Pinpoint the cell where the given text exists, returning its [x, y] midpoint coordinate. 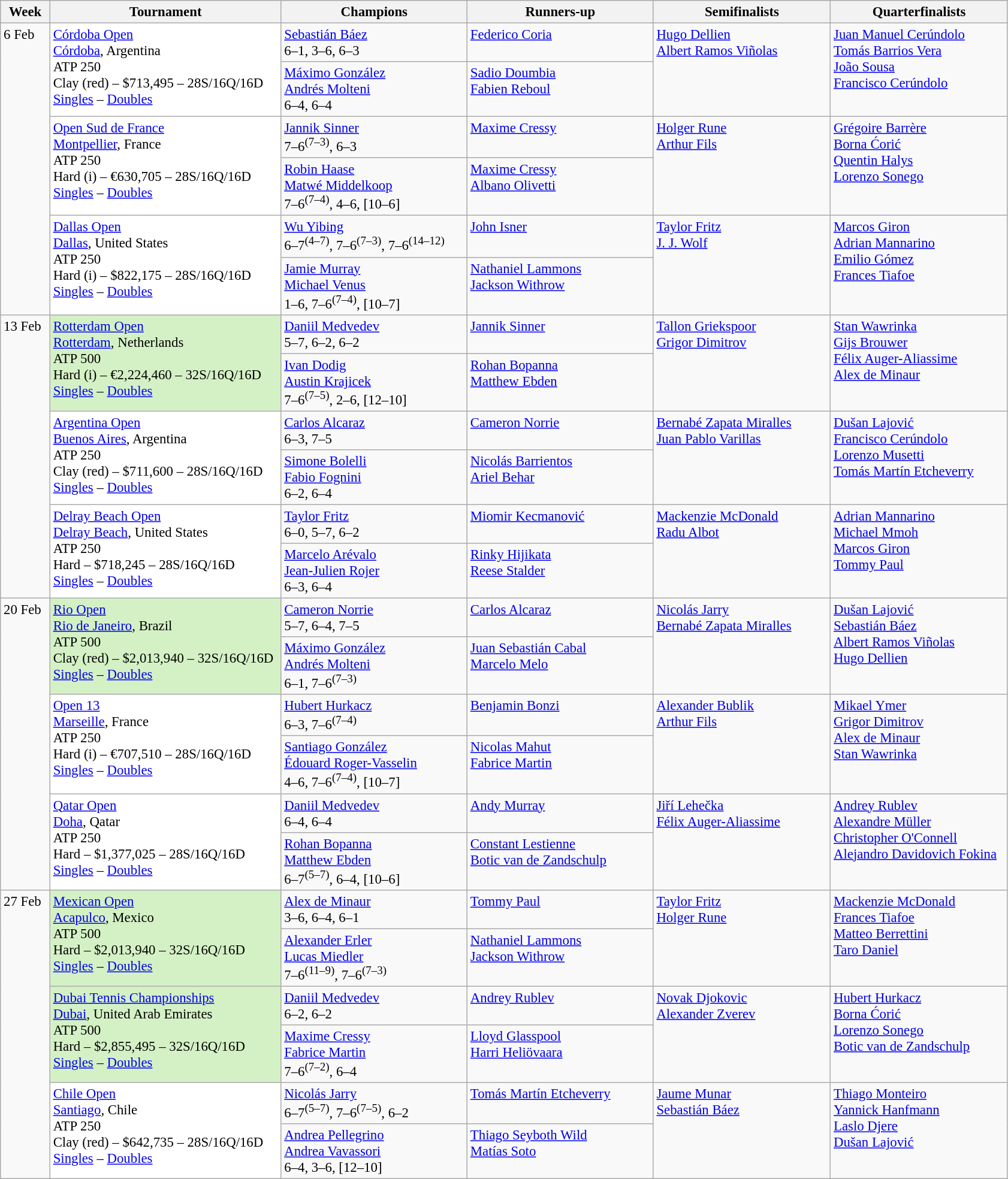
Novak Djokovic Alexander Zverev [742, 1034]
Daniil Medvedev6–4, 6–4 [374, 814]
Hubert Hurkacz Borna Ćorić Lorenzo Sonego Botic van de Zandschulp [919, 1034]
Nicolas Mahut Fabrice Martin [561, 765]
Tallon Griekspoor Grigor Dimitrov [742, 363]
Dušan Lajović Sebastián Báez Albert Ramos Viñolas Hugo Dellien [919, 647]
6 Feb [25, 169]
Dubai Tennis Championships Dubai, United Arab EmiratesATP 500 Hard – $2,855,495 – 32S/16Q/16D Singles – Doubles [165, 1034]
Andy Murray [561, 814]
Mackenzie McDonald Frances Tiafoe Matteo Berrettini Taro Daniel [919, 938]
Stan Wawrinka Gijs Brouwer Félix Auger-Aliassime Alex de Minaur [919, 363]
Qatar Open Doha, QatarATP 250 Hard – $1,377,025 – 28S/16Q/16D Singles – Doubles [165, 842]
Jiří Lehečka Félix Auger-Aliassime [742, 842]
Marcos Giron Adrian Mannarino Emilio Gómez Frances Tiafoe [919, 265]
Nicolás Jarry 6–7(5–7), 7–6(7–5), 6–2 [374, 1104]
Sadio Doumbia Fabien Reboul [561, 89]
20 Feb [25, 744]
Juan Manuel Cerúndolo Tomás Barrios Vera João Sousa Francisco Cerúndolo [919, 70]
Thiago Seyboth Wild Matías Soto [561, 1151]
Dallas Open Dallas, United StatesATP 250 Hard (i) – $822,175 – 28S/16Q/16D Singles – Doubles [165, 265]
Wu Yibing 6–7(4–7), 7–6(7–3), 7–6(14–12) [374, 236]
Maxime Cressy Fabrice Martin 7–6(7–2), 6–4 [374, 1054]
Federico Coria [561, 43]
Máximo González Andrés Molteni 6–4, 6–4 [374, 89]
Carlos Alcaraz 6–3, 7–5 [374, 430]
Week [25, 12]
Ivan Dodig Austin Krajicek7–6(7–5), 2–6, [12–10] [374, 382]
Taylor Fritz Holger Rune [742, 938]
Maxime Cressy [561, 138]
Quarterfinalists [919, 12]
Jaume Munar Sebastián Báez [742, 1131]
Adrian Mannarino Michael Mmoh Marcos Giron Tommy Paul [919, 551]
Marcelo Arévalo Jean-Julien Rojer 6–3, 6–4 [374, 571]
Mackenzie McDonald Radu Albot [742, 551]
Benjamin Bonzi [561, 715]
Robin Haase Matwé Middelkoop 7–6(7–4), 4–6, [10–6] [374, 187]
Tournament [165, 12]
Carlos Alcaraz [561, 618]
Dušan Lajović Francisco Cerúndolo Lorenzo Musetti Tomás Martín Etcheverry [919, 458]
Holger Rune Arthur Fils [742, 167]
Hubert Hurkacz6–3, 7–6(7–4) [374, 715]
13 Feb [25, 457]
Jannik Sinner 7–6(7–3), 6–3 [374, 138]
27 Feb [25, 1035]
Open Sud de FranceMontpellier, France ATP 250 Hard (i) – €630,705 – 28S/16Q/16DSingles – Doubles [165, 167]
Cameron Norrie [561, 430]
Alexander Bublik Arthur Fils [742, 744]
Andrey Rublev [561, 1005]
Rinky Hijikata Reese Stalder [561, 571]
Grégoire Barrère Borna Ćorić Quentin Halys Lorenzo Sonego [919, 167]
Rotterdam Open Rotterdam, Netherlands ATP 500 Hard (i) – €2,224,460 – 32S/16Q/16D Singles – Doubles [165, 363]
Nicolás Jarry Bernabé Zapata Miralles [742, 647]
Sebastián Báez 6–1, 3–6, 6–3 [374, 43]
Maxime Cressy Albano Olivetti [561, 187]
Jannik Sinner [561, 334]
Champions [374, 12]
Taylor Fritz6–0, 5–7, 6–2 [374, 524]
Andrey Rublev Alexandre Müller Christopher O'Connell Alejandro Davidovich Fokina [919, 842]
Mexican Open Acapulco, MexicoATP 500 Hard – $2,013,940 – 32S/16Q/16D Singles – Doubles [165, 938]
Thiago Monteiro Yannick Hanfmann Laslo Djere Dušan Lajović [919, 1131]
Argentina Open Buenos Aires, ArgentinaATP 250 Clay (red) – $711,600 – 28S/16Q/16D Singles – Doubles [165, 458]
Juan Sebastián Cabal Marcelo Melo [561, 666]
Taylor Fritz J. J. Wolf [742, 265]
Open 13 Marseille, FranceATP 250 Hard (i) – €707,510 – 28S/16Q/16D Singles – Doubles [165, 744]
Chile Open Santiago, ChileATP 250 Clay (red) – $642,735 – 28S/16Q/16D Singles – Doubles [165, 1131]
Alex de Minaur 3–6, 6–4, 6–1 [374, 909]
Hugo Dellien Albert Ramos Viñolas [742, 70]
Delray Beach Open Delray Beach, United StatesATP 250 Hard – $718,245 – 28S/16Q/16D Singles – Doubles [165, 551]
Nicolás Barrientos Ariel Behar [561, 477]
Rio Open Rio de Janeiro, BrazilATP 500 Clay (red) – $2,013,940 – 32S/16Q/16D Singles – Doubles [165, 647]
Runners-up [561, 12]
Mikael Ymer Grigor Dimitrov Alex de Minaur Stan Wawrinka [919, 744]
Constant Lestienne Botic van de Zandschulp [561, 861]
Daniil Medvedev 6–2, 6–2 [374, 1005]
Tomás Martín Etcheverry [561, 1104]
Alexander Erler Lucas Miedler 7–6(11–9), 7–6(7–3) [374, 957]
Simone Bolelli Fabio Fognini6–2, 6–4 [374, 477]
Cameron Norrie 5–7, 6–4, 7–5 [374, 618]
Semifinalists [742, 12]
Rohan Bopanna Matthew Ebden 6–7(5–7), 6–4, [10–6] [374, 861]
Máximo González Andrés Molteni 6–1, 7–6(7–3) [374, 666]
Daniil Medvedev 5–7, 6–2, 6–2 [374, 334]
Lloyd Glasspool Harri Heliövaara [561, 1054]
Santiago González Édouard Roger-Vasselin4–6, 7–6(7–4), [10–7] [374, 765]
Tommy Paul [561, 909]
Córdoba Open Córdoba, Argentina ATP 250 Clay (red) – $713,495 – 28S/16Q/16DSingles – Doubles [165, 70]
Miomir Kecmanović [561, 524]
Andrea Pellegrino Andrea Vavassori6–4, 3–6, [12–10] [374, 1151]
John Isner [561, 236]
Jamie Murray Michael Venus 1–6, 7–6(7–4), [10–7] [374, 286]
Rohan Bopanna Matthew Ebden [561, 382]
Bernabé Zapata Miralles Juan Pablo Varillas [742, 458]
